Return the [X, Y] coordinate for the center point of the cell that contains the specified text.  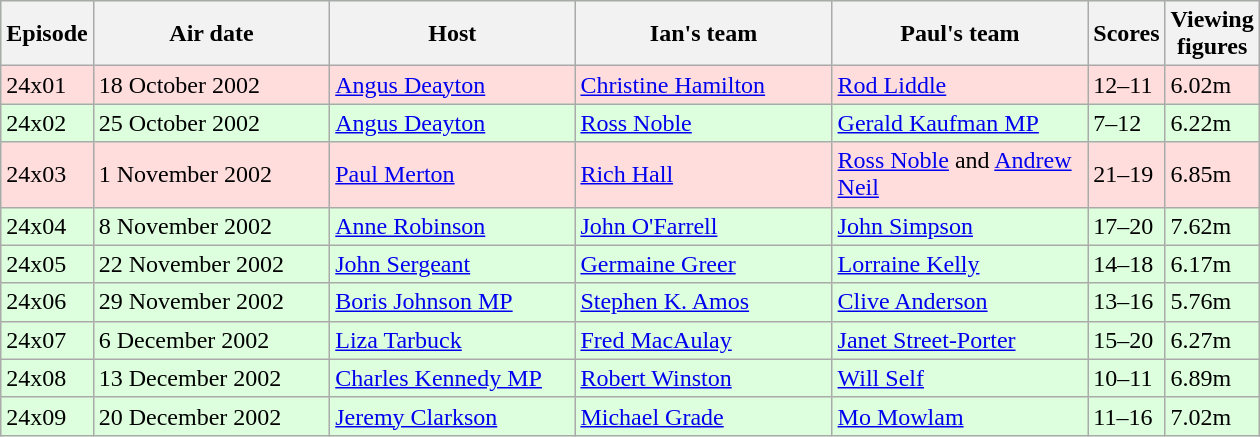
25 October 2002 [212, 123]
6.27m [1212, 340]
24x04 [47, 226]
Scores [1126, 34]
15–20 [1126, 340]
Clive Anderson [960, 302]
Mo Mowlam [960, 416]
17–20 [1126, 226]
Stephen K. Amos [704, 302]
Air date [212, 34]
Robert Winston [704, 378]
24x05 [47, 264]
Fred MacAulay [704, 340]
20 December 2002 [212, 416]
13–16 [1126, 302]
Episode [47, 34]
24x08 [47, 378]
Janet Street-Porter [960, 340]
Ross Noble and Andrew Neil [960, 174]
John Simpson [960, 226]
18 October 2002 [212, 85]
6.02m [1212, 85]
8 November 2002 [212, 226]
7–12 [1126, 123]
Rich Hall [704, 174]
Jeremy Clarkson [452, 416]
24x02 [47, 123]
John Sergeant [452, 264]
Michael Grade [704, 416]
21–19 [1126, 174]
Viewing figures [1212, 34]
7.02m [1212, 416]
Charles Kennedy MP [452, 378]
Liza Tarbuck [452, 340]
13 December 2002 [212, 378]
6 December 2002 [212, 340]
12–11 [1126, 85]
6.17m [1212, 264]
10–11 [1126, 378]
Ian's team [704, 34]
6.89m [1212, 378]
Gerald Kaufman MP [960, 123]
11–16 [1126, 416]
6.85m [1212, 174]
Lorraine Kelly [960, 264]
Host [452, 34]
6.22m [1212, 123]
Paul's team [960, 34]
29 November 2002 [212, 302]
24x06 [47, 302]
1 November 2002 [212, 174]
22 November 2002 [212, 264]
Boris Johnson MP [452, 302]
Ross Noble [704, 123]
Christine Hamilton [704, 85]
John O'Farrell [704, 226]
Anne Robinson [452, 226]
Will Self [960, 378]
7.62m [1212, 226]
Paul Merton [452, 174]
Germaine Greer [704, 264]
24x07 [47, 340]
24x03 [47, 174]
Rod Liddle [960, 85]
24x09 [47, 416]
5.76m [1212, 302]
24x01 [47, 85]
14–18 [1126, 264]
